Find where the given text appears and provide that cell's center as [x, y] coordinate. 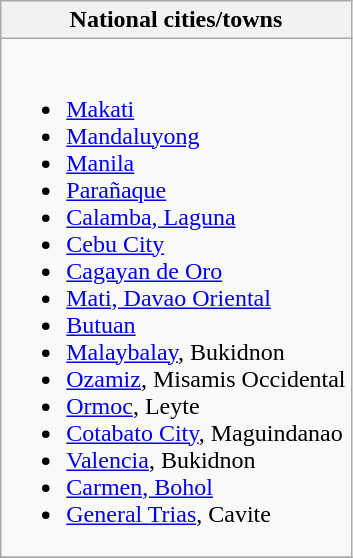
National cities/towns [176, 20]
